Find where the given text appears and provide that cell's center as [x, y] coordinate. 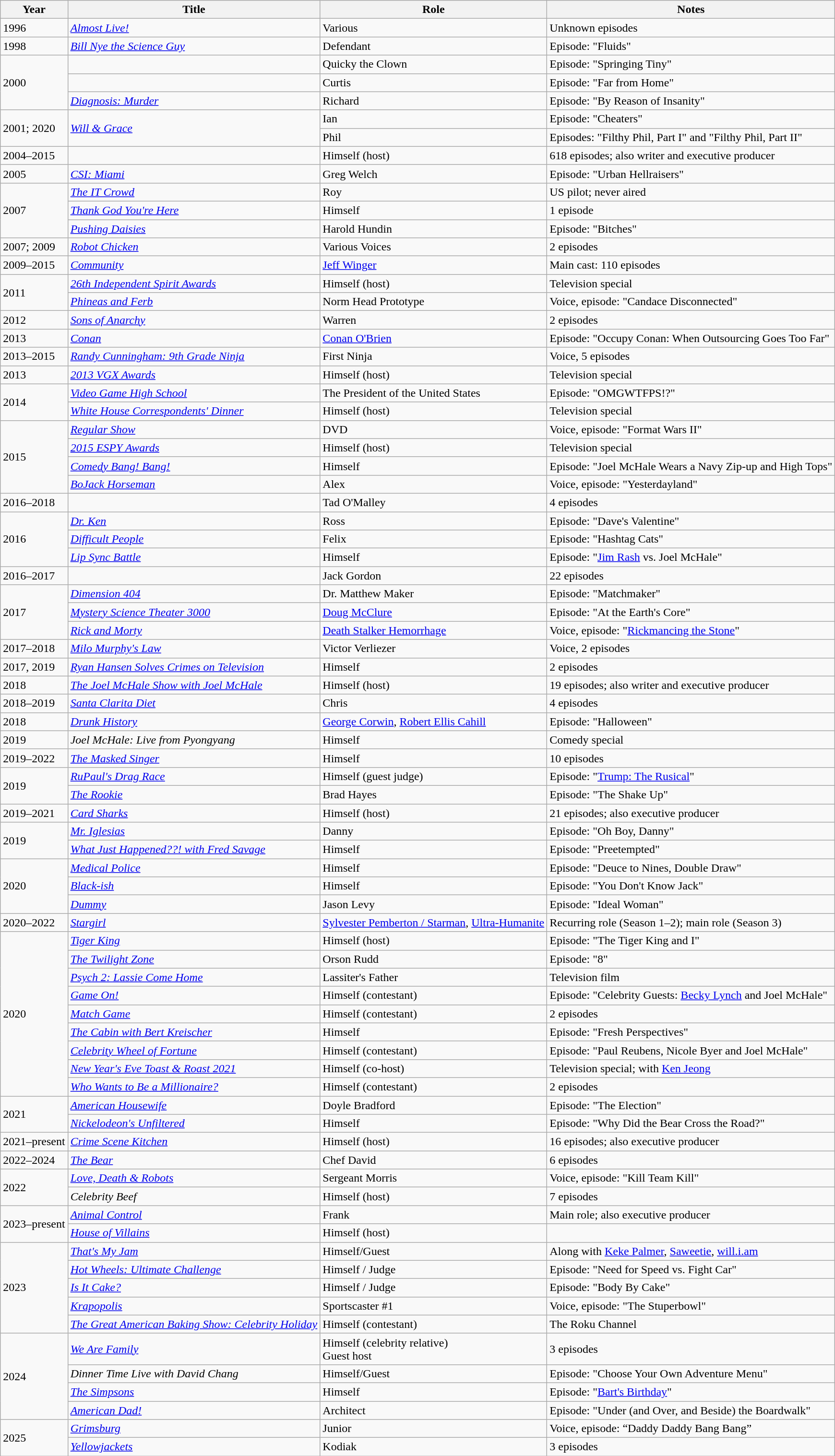
Celebrity Beef [194, 1196]
2021 [34, 1114]
Almost Live! [194, 28]
American Dad! [194, 1410]
Dr. Matthew Maker [434, 594]
Mr. Iglesias [194, 831]
Recurring role (Season 1–2); main role (Season 3) [691, 923]
Episode: "Cheaters" [691, 119]
Regular Show [194, 429]
Milo Murphy's Law [194, 649]
22 episodes [691, 576]
Felix [434, 539]
Jack Gordon [434, 576]
George Corwin, Robert Ellis Cahill [434, 722]
Episode: "Hashtag Cats" [691, 539]
Episode: "At the Earth's Core" [691, 612]
Himself (guest judge) [434, 776]
Doyle Bradford [434, 1105]
16 episodes; also executive producer [691, 1142]
Voice, 5 episodes [691, 356]
Notes [691, 10]
DVD [434, 429]
Danny [434, 831]
Voice, episode: "Candace Disconnected" [691, 302]
1996 [34, 28]
Joel McHale: Live from Pyongyang [194, 740]
Frank [434, 1215]
Episode: "Need for Speed vs. Fight Car" [691, 1269]
Brad Hayes [434, 794]
The Masked Singer [194, 758]
2025 [34, 1438]
Difficult People [194, 539]
Krapopolis [194, 1306]
Episode: "Bitches" [691, 229]
2018–2019 [34, 703]
2011 [34, 293]
Santa Clarita Diet [194, 703]
Junior [434, 1429]
Episode: "You Don't Know Jack" [691, 886]
Is It Cake? [194, 1288]
2001; 2020 [34, 128]
Episode: "Why Did the Bear Cross the Road?" [691, 1124]
Drunk History [194, 722]
2019–2022 [34, 758]
That's My Jam [194, 1251]
Rick and Morty [194, 630]
American Housewife [194, 1105]
Kodiak [434, 1447]
Yellowjackets [194, 1447]
Bill Nye the Science Guy [194, 46]
2007; 2009 [34, 247]
Sergeant Morris [434, 1178]
The IT Crowd [194, 192]
Animal Control [194, 1215]
Episode: "Joel McHale Wears a Navy Zip-up and High Tops" [691, 466]
2015 [34, 457]
Card Sharks [194, 813]
Richard [434, 101]
2017 [34, 612]
Episode: "Fluids" [691, 46]
The Twilight Zone [194, 959]
2005 [34, 174]
2023–present [34, 1224]
Title [194, 10]
Episode: "The Shake Up" [691, 794]
Ross [434, 521]
Episode: "Matchmaker" [691, 594]
Episode: "Trump: The Rusical" [691, 776]
We Are Family [194, 1349]
Pushing Daisies [194, 229]
2009–2015 [34, 265]
7 episodes [691, 1196]
Video Game High School [194, 393]
Dr. Ken [194, 521]
Nickelodeon's Unfiltered [194, 1124]
Voice, episode: "Rickmancing the Stone" [691, 630]
26th Independent Spirit Awards [194, 284]
Orson Rudd [434, 959]
BoJack Horseman [194, 484]
Himself (co-host) [434, 1068]
Sylvester Pemberton / Starman, Ultra-Humanite [434, 923]
First Ninja [434, 356]
6 episodes [691, 1160]
The Joel McHale Show with Joel McHale [194, 685]
Dimension 404 [194, 594]
What Just Happened??! with Fred Savage [194, 850]
US pilot; never aired [691, 192]
Doug McClure [434, 612]
Television film [691, 977]
Episode: "Oh Boy, Danny" [691, 831]
2013–2015 [34, 356]
2020–2022 [34, 923]
Warren [434, 320]
House of Villains [194, 1233]
The Bear [194, 1160]
Black-ish [194, 886]
The President of the United States [434, 393]
RuPaul's Drag Race [194, 776]
2022 [34, 1187]
Various [434, 28]
The Roku Channel [691, 1324]
Year [34, 10]
Episode: "Under (and Over, and Beside) the Boardwalk" [691, 1410]
Voice, episode: "Format Wars II" [691, 429]
Death Stalker Hemorrhage [434, 630]
2016–2018 [34, 502]
Lassiter's Father [434, 977]
Episode: "The Election" [691, 1105]
Voice, episode: "The Stuperbowl" [691, 1306]
Tad O'Malley [434, 502]
Community [194, 265]
Victor Verliezer [434, 649]
2015 ESPY Awards [194, 448]
Randy Cunningham: 9th Grade Ninja [194, 356]
The Cabin with Bert Kreischer [194, 1032]
Diagnosis: Murder [194, 101]
Curtis [434, 83]
10 episodes [691, 758]
Who Wants to Be a Millionaire? [194, 1087]
Episodes: "Filthy Phil, Part I" and "Filthy Phil, Part II" [691, 137]
Architect [434, 1410]
Episode: "Fresh Perspectives" [691, 1032]
Himself (celebrity relative) Guest host [434, 1349]
Episode: "Paul Reubens, Nicole Byer and Joel McHale" [691, 1050]
2007 [34, 210]
Various Voices [434, 247]
Episode: "Ideal Woman" [691, 904]
Comedy special [691, 740]
Robot Chicken [194, 247]
Comedy Bang! Bang! [194, 466]
2004–2015 [34, 155]
White House Correspondents' Dinner [194, 411]
Episode: "Jim Rash vs. Joel McHale" [691, 557]
Psych 2: Lassie Come Home [194, 977]
Unknown episodes [691, 28]
2022–2024 [34, 1160]
Episode: "Body By Cake" [691, 1288]
Phineas and Ferb [194, 302]
2016–2017 [34, 576]
Crime Scene Kitchen [194, 1142]
Episode: "The Tiger King and I" [691, 941]
New Year's Eve Toast & Roast 2021 [194, 1068]
Stargirl [194, 923]
2023 [34, 1288]
Episode: "Dave's Valentine" [691, 521]
1 episode [691, 210]
19 episodes; also writer and executive producer [691, 685]
2013 VGX Awards [194, 375]
2024 [34, 1376]
Main role; also executive producer [691, 1215]
Jason Levy [434, 904]
Episode: "Celebrity Guests: Becky Lynch and Joel McHale" [691, 995]
Greg Welch [434, 174]
Voice, episode: "Yesterdayland" [691, 484]
Sportscaster #1 [434, 1306]
2000 [34, 83]
Voice, 2 episodes [691, 649]
Hot Wheels: Ultimate Challenge [194, 1269]
Harold Hundin [434, 229]
2014 [34, 402]
Episode: "8" [691, 959]
Alex [434, 484]
Game On! [194, 995]
Phil [434, 137]
Defendant [434, 46]
Mystery Science Theater 3000 [194, 612]
Sons of Anarchy [194, 320]
Dummy [194, 904]
Dinner Time Live with David Chang [194, 1373]
Chef David [434, 1160]
The Simpsons [194, 1392]
Lip Sync Battle [194, 557]
Thank God You're Here [194, 210]
Episode: "Halloween" [691, 722]
Episode: "Preetempted" [691, 850]
2016 [34, 539]
2019–2021 [34, 813]
Television special; with Ken Jeong [691, 1068]
Episode: "Urban Hellraisers" [691, 174]
Roy [434, 192]
Episode: "Far from Home" [691, 83]
Episode: "Deuce to Nines, Double Draw" [691, 868]
Medical Police [194, 868]
2017, 2019 [34, 667]
The Great American Baking Show: Celebrity Holiday [194, 1324]
Episode: "Bart's Birthday" [691, 1392]
Norm Head Prototype [434, 302]
Voice, episode: “Daddy Daddy Bang Bang” [691, 1429]
Episode: "By Reason of Insanity" [691, 101]
Match Game [194, 1014]
Ian [434, 119]
Episode: "Occupy Conan: When Outsourcing Goes Too Far" [691, 338]
2021–present [34, 1142]
Conan O'Brien [434, 338]
Chris [434, 703]
Role [434, 10]
2012 [34, 320]
Voice, episode: "Kill Team Kill" [691, 1178]
Will & Grace [194, 128]
618 episodes; also writer and executive producer [691, 155]
Ryan Hansen Solves Crimes on Television [194, 667]
Main cast: 110 episodes [691, 265]
1998 [34, 46]
Conan [194, 338]
Episode: "Springing Tiny" [691, 64]
Jeff Winger [434, 265]
Along with Keke Palmer, Saweetie, will.i.am [691, 1251]
Celebrity Wheel of Fortune [194, 1050]
Quicky the Clown [434, 64]
2017–2018 [34, 649]
Grimsburg [194, 1429]
Love, Death & Robots [194, 1178]
21 episodes; also executive producer [691, 813]
Episode: "OMGWTFPS!?" [691, 393]
Episode: "Choose Your Own Adventure Menu" [691, 1373]
Tiger King [194, 941]
The Rookie [194, 794]
CSI: Miami [194, 174]
